From the cell containing the given text, extract its center point as [X, Y] coordinate. 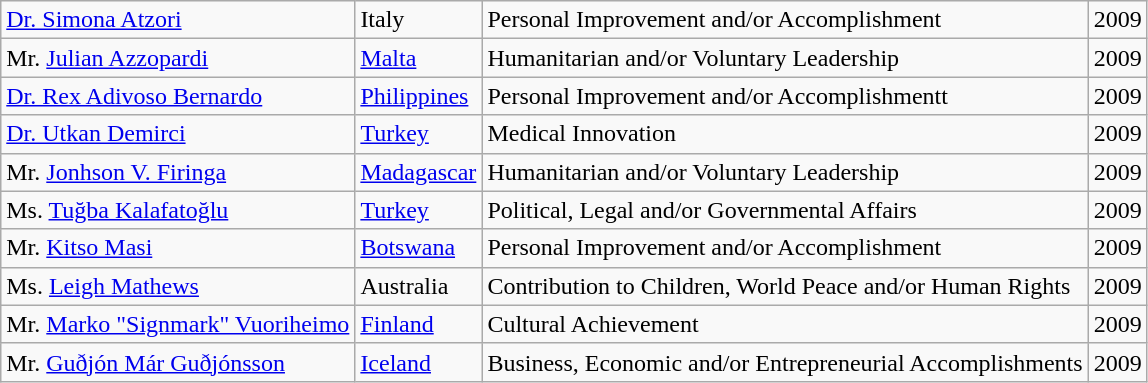
Finland [418, 324]
Dr. Simona Atzori [178, 20]
Business, Economic and/or Entrepreneurial Accomplishments [785, 362]
Cultural Achievement [785, 324]
Mr. Marko "Signmark" Vuoriheimo [178, 324]
Political, Legal and/or Governmental Affairs [785, 210]
Australia [418, 286]
Personal Improvement and/or Accomplishmentt [785, 96]
Iceland [418, 362]
Italy [418, 20]
Mr. Jonhson V. Firinga [178, 172]
Dr. Rex Adivoso Bernardo [178, 96]
Madagascar [418, 172]
Mr. Julian Azzopardi [178, 58]
Dr. Utkan Demirci [178, 134]
Philippines [418, 96]
Ms. Leigh Mathews [178, 286]
Contribution to Children, World Peace and/or Human Rights [785, 286]
Medical Innovation [785, 134]
Mr. Guðjón Már Guðjónsson [178, 362]
Malta [418, 58]
Mr. Kitso Masi [178, 248]
Botswana [418, 248]
Ms. Tuğba Kalafatoğlu [178, 210]
